For the text-containing cell, return its midpoint in (x, y) coordinate format. 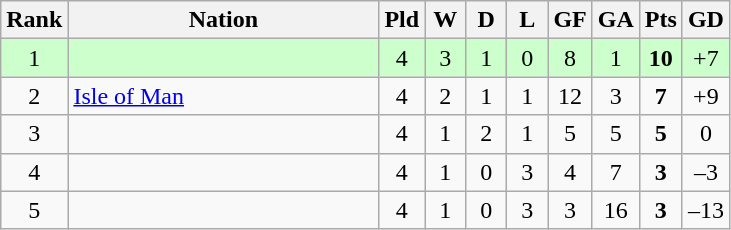
8 (570, 58)
GF (570, 20)
10 (660, 58)
+7 (706, 58)
W (446, 20)
Isle of Man (224, 96)
Pts (660, 20)
–13 (706, 210)
Nation (224, 20)
L (528, 20)
GA (616, 20)
+9 (706, 96)
12 (570, 96)
D (486, 20)
Rank (34, 20)
GD (706, 20)
Pld (402, 20)
–3 (706, 172)
16 (616, 210)
